Provide the (x, y) coordinate of the cell's center where the given text is located.  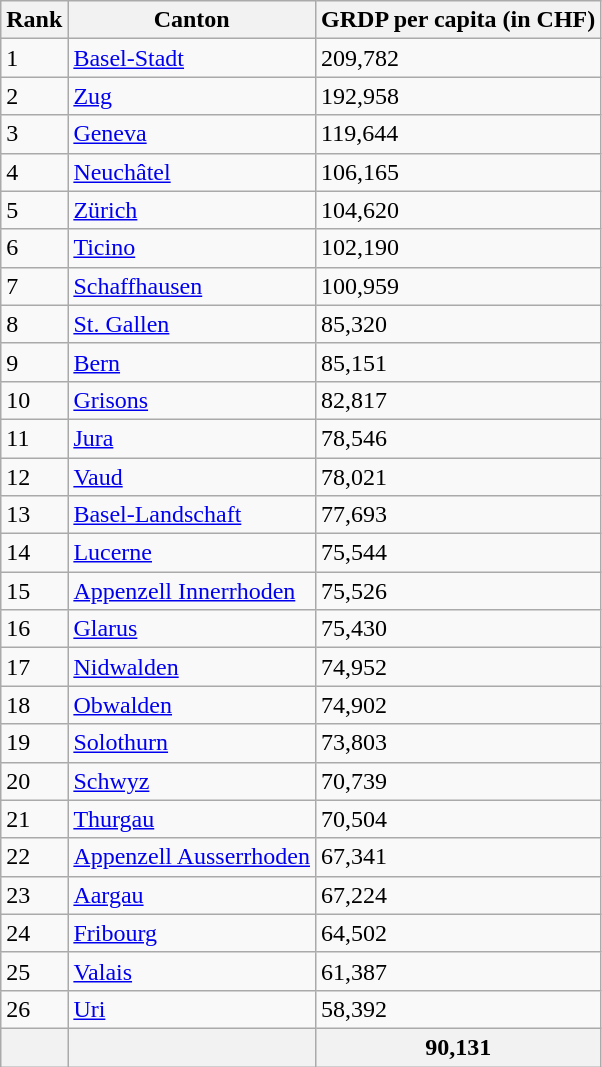
85,151 (458, 362)
Neuchâtel (192, 172)
3 (34, 134)
104,620 (458, 210)
Fribourg (192, 933)
Aargau (192, 895)
13 (34, 515)
75,526 (458, 591)
Solothurn (192, 743)
67,341 (458, 857)
102,190 (458, 248)
82,817 (458, 400)
Vaud (192, 477)
Basel-Landschaft (192, 515)
8 (34, 324)
106,165 (458, 172)
61,387 (458, 971)
119,644 (458, 134)
Zürich (192, 210)
Zug (192, 96)
24 (34, 933)
78,546 (458, 438)
67,224 (458, 895)
9 (34, 362)
2 (34, 96)
17 (34, 667)
Valais (192, 971)
75,544 (458, 553)
Lucerne (192, 553)
Canton (192, 20)
1 (34, 58)
19 (34, 743)
4 (34, 172)
100,959 (458, 286)
7 (34, 286)
12 (34, 477)
192,958 (458, 96)
64,502 (458, 933)
74,952 (458, 667)
Rank (34, 20)
11 (34, 438)
15 (34, 591)
21 (34, 819)
5 (34, 210)
6 (34, 248)
Bern (192, 362)
Glarus (192, 629)
Nidwalden (192, 667)
22 (34, 857)
85,320 (458, 324)
78,021 (458, 477)
25 (34, 971)
26 (34, 1009)
90,131 (458, 1047)
Grisons (192, 400)
20 (34, 781)
Basel-Stadt (192, 58)
10 (34, 400)
GRDP per capita (in CHF) (458, 20)
Ticino (192, 248)
18 (34, 705)
14 (34, 553)
75,430 (458, 629)
Obwalden (192, 705)
58,392 (458, 1009)
Schaffhausen (192, 286)
70,504 (458, 819)
70,739 (458, 781)
Appenzell Ausserrhoden (192, 857)
23 (34, 895)
74,902 (458, 705)
73,803 (458, 743)
Thurgau (192, 819)
16 (34, 629)
Appenzell Innerrhoden (192, 591)
Geneva (192, 134)
Schwyz (192, 781)
St. Gallen (192, 324)
209,782 (458, 58)
Uri (192, 1009)
Jura (192, 438)
77,693 (458, 515)
